For the text-containing cell, return its midpoint in (X, Y) coordinate format. 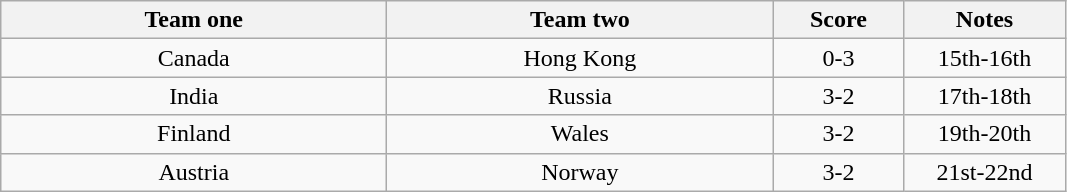
Team two (580, 20)
Team one (194, 20)
Russia (580, 96)
15th-16th (984, 58)
Austria (194, 172)
Canada (194, 58)
17th-18th (984, 96)
Hong Kong (580, 58)
Score (838, 20)
India (194, 96)
Notes (984, 20)
Wales (580, 134)
Norway (580, 172)
Finland (194, 134)
0-3 (838, 58)
19th-20th (984, 134)
21st-22nd (984, 172)
